Find where the given text appears and provide that cell's center as (x, y) coordinate. 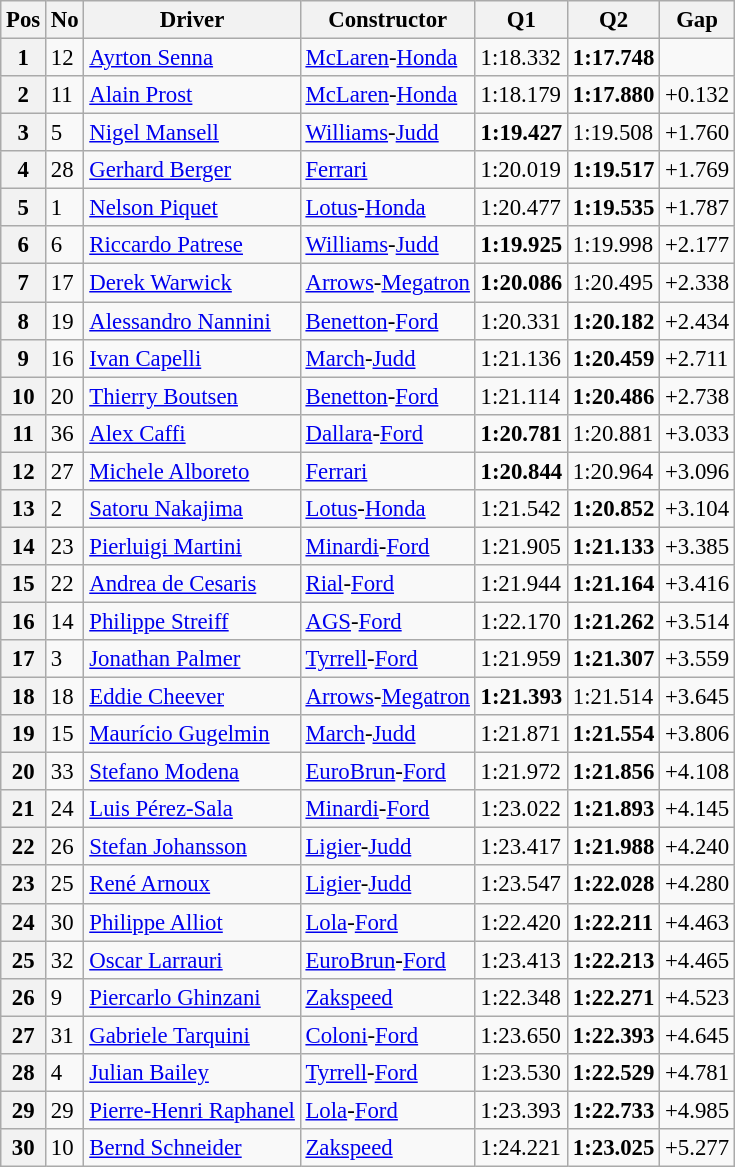
+3.416 (698, 584)
33 (65, 772)
Philippe Alliot (192, 922)
13 (24, 509)
+1.760 (698, 133)
1:21.905 (521, 546)
1:21.133 (613, 546)
1:20.086 (521, 283)
1:21.542 (521, 509)
1:22.028 (613, 885)
Nelson Piquet (192, 208)
Pierre-Henri Raphanel (192, 1110)
1:22.213 (613, 960)
1:19.925 (521, 245)
Pierluigi Martini (192, 546)
1:21.959 (521, 659)
1:17.880 (613, 95)
+3.514 (698, 621)
Luis Pérez-Sala (192, 809)
1:22.348 (521, 997)
1:22.420 (521, 922)
1:24.221 (521, 1148)
1:20.486 (613, 396)
Nigel Mansell (192, 133)
Q2 (613, 20)
Alessandro Nannini (192, 321)
Q1 (521, 20)
Michele Alboreto (192, 471)
Gap (698, 20)
Stefano Modena (192, 772)
Jonathan Palmer (192, 659)
1:19.535 (613, 208)
Ivan Capelli (192, 358)
1:23.547 (521, 885)
+2.434 (698, 321)
1:23.022 (521, 809)
1:21.514 (613, 697)
Maurício Gugelmin (192, 734)
+4.465 (698, 960)
+2.711 (698, 358)
+3.033 (698, 433)
1:18.332 (521, 58)
21 (24, 809)
1:19.517 (613, 170)
+4.463 (698, 922)
+4.280 (698, 885)
+3.559 (698, 659)
Gabriele Tarquini (192, 1035)
Stefan Johansson (192, 847)
1:23.650 (521, 1035)
1:21.136 (521, 358)
1:22.529 (613, 1073)
Constructor (388, 20)
René Arnoux (192, 885)
1:21.164 (613, 584)
Dallara-Ford (388, 433)
1:23.417 (521, 847)
+3.096 (698, 471)
1:20.881 (613, 433)
7 (24, 283)
1:20.495 (613, 283)
+4.240 (698, 847)
+4.108 (698, 772)
8 (24, 321)
Bernd Schneider (192, 1148)
1:20.477 (521, 208)
Pos (24, 20)
Gerhard Berger (192, 170)
+0.132 (698, 95)
1:20.852 (613, 509)
+3.645 (698, 697)
1:22.271 (613, 997)
Driver (192, 20)
1:20.182 (613, 321)
1:19.508 (613, 133)
1:20.459 (613, 358)
1:22.733 (613, 1110)
+3.104 (698, 509)
1:21.307 (613, 659)
Derek Warwick (192, 283)
+4.645 (698, 1035)
1:23.530 (521, 1073)
Thierry Boutsen (192, 396)
+1.787 (698, 208)
1:23.393 (521, 1110)
+4.523 (698, 997)
1:22.170 (521, 621)
Andrea de Cesaris (192, 584)
Oscar Larrauri (192, 960)
+2.177 (698, 245)
1:21.554 (613, 734)
1:21.893 (613, 809)
1:21.856 (613, 772)
Coloni-Ford (388, 1035)
+1.769 (698, 170)
1:20.019 (521, 170)
+4.145 (698, 809)
1:21.393 (521, 697)
No (65, 20)
1:20.781 (521, 433)
Rial-Ford (388, 584)
1:20.331 (521, 321)
1:19.998 (613, 245)
1:17.748 (613, 58)
Ayrton Senna (192, 58)
+4.781 (698, 1073)
1:18.179 (521, 95)
Julian Bailey (192, 1073)
Riccardo Patrese (192, 245)
1:20.844 (521, 471)
Alain Prost (192, 95)
+5.277 (698, 1148)
Satoru Nakajima (192, 509)
1:21.944 (521, 584)
1:21.988 (613, 847)
1:21.972 (521, 772)
1:21.871 (521, 734)
1:20.964 (613, 471)
1:23.025 (613, 1148)
1:21.114 (521, 396)
Piercarlo Ghinzani (192, 997)
Eddie Cheever (192, 697)
1:22.393 (613, 1035)
+4.985 (698, 1110)
+3.806 (698, 734)
31 (65, 1035)
+3.385 (698, 546)
32 (65, 960)
Philippe Streiff (192, 621)
1:22.211 (613, 922)
1:23.413 (521, 960)
36 (65, 433)
Alex Caffi (192, 433)
1:19.427 (521, 133)
1:21.262 (613, 621)
+2.738 (698, 396)
+2.338 (698, 283)
AGS-Ford (388, 621)
